For the text-containing cell, return its midpoint in [X, Y] coordinate format. 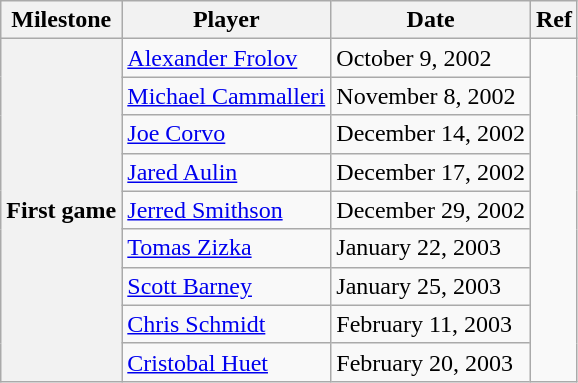
October 9, 2002 [431, 58]
Jared Aulin [226, 172]
January 25, 2003 [431, 286]
January 22, 2003 [431, 248]
February 11, 2003 [431, 324]
February 20, 2003 [431, 362]
Scott Barney [226, 286]
First game [62, 210]
November 8, 2002 [431, 96]
December 29, 2002 [431, 210]
Date [431, 20]
December 17, 2002 [431, 172]
Player [226, 20]
Joe Corvo [226, 134]
Jerred Smithson [226, 210]
Michael Cammalleri [226, 96]
Tomas Zizka [226, 248]
Ref [554, 20]
Cristobal Huet [226, 362]
Chris Schmidt [226, 324]
December 14, 2002 [431, 134]
Milestone [62, 20]
Alexander Frolov [226, 58]
